Output the (x, y) coordinate of the center of the cell containing the given text.  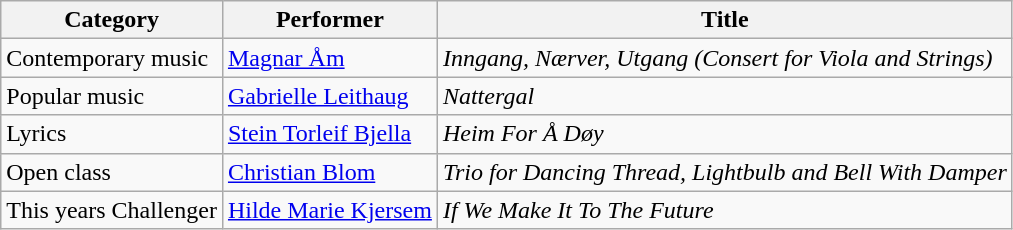
Nattergal (724, 96)
Popular music (112, 96)
Hilde Marie Kjersem (330, 210)
Category (112, 20)
Heim For Å Døy (724, 134)
Gabrielle Leithaug (330, 96)
Inngang, Nærver, Utgang (Consert for Viola and Strings) (724, 58)
Magnar Åm (330, 58)
Christian Blom (330, 172)
Performer (330, 20)
Open class (112, 172)
This years Challenger (112, 210)
Title (724, 20)
If We Make It To The Future (724, 210)
Contemporary music (112, 58)
Stein Torleif Bjella (330, 134)
Lyrics (112, 134)
Trio for Dancing Thread, Lightbulb and Bell With Damper (724, 172)
